Output the (X, Y) coordinate of the center of the cell containing the given text.  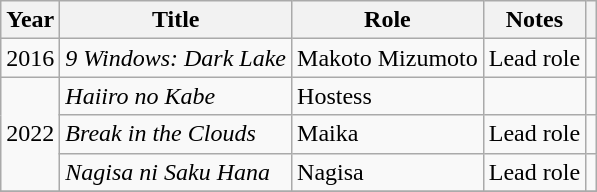
2022 (30, 134)
2016 (30, 58)
Nagisa (388, 172)
Hostess (388, 96)
Notes (534, 20)
Break in the Clouds (176, 134)
Role (388, 20)
9 Windows: Dark Lake (176, 58)
Makoto Mizumoto (388, 58)
Maika (388, 134)
Year (30, 20)
Nagisa ni Saku Hana (176, 172)
Haiiro no Kabe (176, 96)
Title (176, 20)
